Return the (x, y) coordinate for the center point of the cell that contains the specified text.  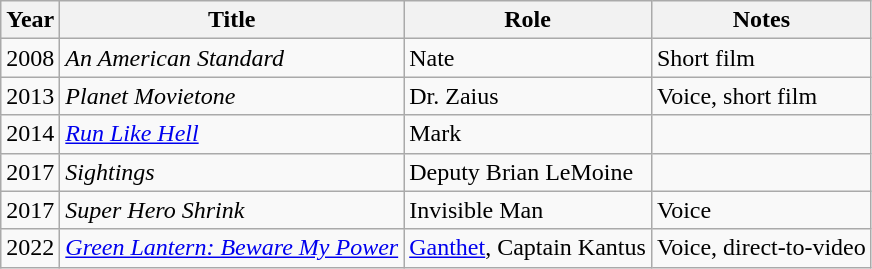
Ganthet, Captain Kantus (528, 248)
Nate (528, 58)
Role (528, 20)
Super Hero Shrink (232, 210)
Short film (761, 58)
Dr. Zaius (528, 96)
Deputy Brian LeMoine (528, 172)
2008 (30, 58)
Green Lantern: Beware My Power (232, 248)
Voice, short film (761, 96)
Title (232, 20)
2022 (30, 248)
2013 (30, 96)
An American Standard (232, 58)
Run Like Hell (232, 134)
Mark (528, 134)
Sightings (232, 172)
Invisible Man (528, 210)
Year (30, 20)
Planet Movietone (232, 96)
Notes (761, 20)
2014 (30, 134)
Voice, direct-to-video (761, 248)
Voice (761, 210)
